Provide the (X, Y) coordinate of the cell's center where the given text is located.  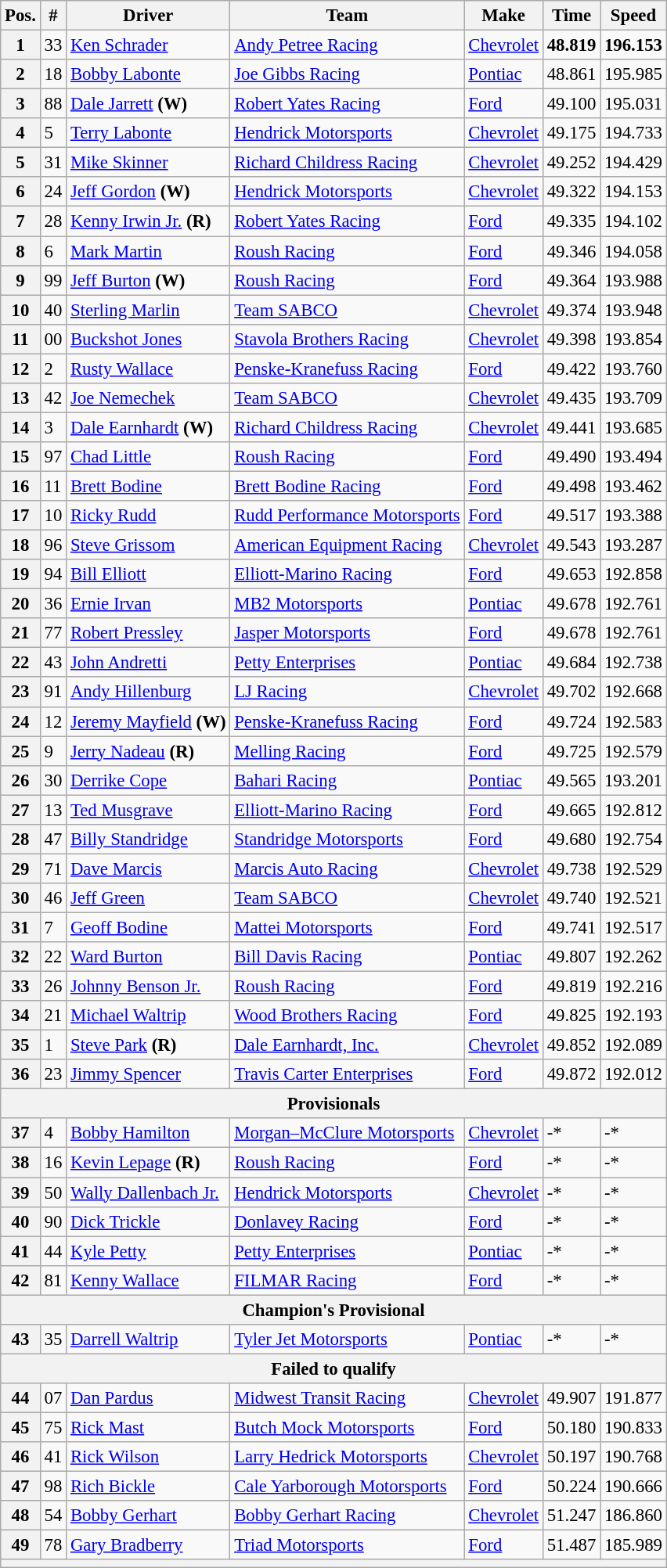
54 (53, 1516)
192.738 (634, 663)
Rudd Performance Motorsports (348, 516)
Time (571, 16)
193.201 (634, 780)
97 (53, 457)
49.738 (571, 869)
Bobby Gerhart Racing (348, 1516)
Bobby Labonte (149, 74)
194.058 (634, 251)
Chad Little (149, 457)
192.216 (634, 987)
19 (20, 574)
48 (20, 1516)
Brett Bodine (149, 486)
Jeff Burton (W) (149, 280)
FILMAR Racing (348, 1280)
192.012 (634, 1074)
49.322 (571, 192)
192.521 (634, 898)
49.543 (571, 545)
Travis Carter Enterprises (348, 1074)
Speed (634, 16)
49.725 (571, 751)
Ken Schrader (149, 45)
192.517 (634, 927)
190.833 (634, 1427)
Steve Park (R) (149, 1045)
49.374 (571, 310)
193.948 (634, 310)
Provisionals (333, 1104)
195.985 (634, 74)
193.854 (634, 339)
48.819 (571, 45)
Bobby Gerhart (149, 1516)
194.102 (634, 221)
71 (53, 869)
Mike Skinner (149, 163)
Team (348, 16)
8 (20, 251)
Bill Elliott (149, 574)
38 (20, 1163)
Steve Grissom (149, 545)
Joe Nemechek (149, 398)
Darrell Waltrip (149, 1340)
Jasper Motorsports (348, 633)
27 (20, 810)
Billy Standridge (149, 840)
Dan Pardus (149, 1398)
192.529 (634, 869)
192.262 (634, 957)
49.807 (571, 957)
Mark Martin (149, 251)
91 (53, 692)
Bill Davis Racing (348, 957)
49.724 (571, 721)
Rick Wilson (149, 1457)
49.825 (571, 1016)
Jeff Gordon (W) (149, 192)
190.666 (634, 1487)
Larry Hedrick Motorsports (348, 1457)
Ward Burton (149, 957)
Johnny Benson Jr. (149, 987)
Morgan–McClure Motorsports (348, 1134)
Ted Musgrave (149, 810)
49.100 (571, 104)
Ernie Irvan (149, 604)
32 (20, 957)
49.819 (571, 987)
Wally Dallenbach Jr. (149, 1192)
49.872 (571, 1074)
94 (53, 574)
192.089 (634, 1045)
Mattei Motorsports (348, 927)
88 (53, 104)
Marcis Auto Racing (348, 869)
25 (20, 751)
LJ Racing (348, 692)
Rick Mast (149, 1427)
Tyler Jet Motorsports (348, 1340)
Bobby Hamilton (149, 1134)
14 (20, 427)
99 (53, 280)
Cale Yarborough Motorsports (348, 1487)
Joe Gibbs Racing (348, 74)
Make (503, 16)
49.346 (571, 251)
Derrike Cope (149, 780)
49.498 (571, 486)
00 (53, 339)
49.740 (571, 898)
196.153 (634, 45)
49.398 (571, 339)
Andy Hillenburg (149, 692)
49.364 (571, 280)
Donlavey Racing (348, 1221)
49.565 (571, 780)
81 (53, 1280)
192.193 (634, 1016)
Rusty Wallace (149, 369)
Standridge Motorsports (348, 840)
Pos. (20, 16)
Gary Bradberry (149, 1545)
15 (20, 457)
Triad Motorsports (348, 1545)
Dale Earnhardt (W) (149, 427)
Dick Trickle (149, 1221)
194.429 (634, 163)
50 (53, 1192)
Dale Earnhardt, Inc. (348, 1045)
Kyle Petty (149, 1251)
49.907 (571, 1398)
50.197 (571, 1457)
190.768 (634, 1457)
193.760 (634, 369)
192.858 (634, 574)
51.487 (571, 1545)
Stavola Brothers Racing (348, 339)
49.852 (571, 1045)
39 (20, 1192)
49.175 (571, 133)
49.680 (571, 840)
51.247 (571, 1516)
49.435 (571, 398)
193.988 (634, 280)
Kenny Irwin Jr. (R) (149, 221)
50.180 (571, 1427)
Wood Brothers Racing (348, 1016)
Jimmy Spencer (149, 1074)
192.579 (634, 751)
Andy Petree Racing (348, 45)
Brett Bodine Racing (348, 486)
49.665 (571, 810)
Jerry Nadeau (R) (149, 751)
49.441 (571, 427)
192.812 (634, 810)
193.685 (634, 427)
78 (53, 1545)
20 (20, 604)
98 (53, 1487)
Failed to qualify (333, 1368)
191.877 (634, 1398)
192.583 (634, 721)
Driver (149, 16)
American Equipment Racing (348, 545)
90 (53, 1221)
17 (20, 516)
29 (20, 869)
49.252 (571, 163)
MB2 Motorsports (348, 604)
186.860 (634, 1516)
Butch Mock Motorsports (348, 1427)
77 (53, 633)
194.153 (634, 192)
Jeff Green (149, 898)
45 (20, 1427)
Champion's Provisional (333, 1310)
Robert Pressley (149, 633)
49.517 (571, 516)
Kevin Lepage (R) (149, 1163)
49.684 (571, 663)
194.733 (634, 133)
75 (53, 1427)
# (53, 16)
Dale Jarrett (W) (149, 104)
Ricky Rudd (149, 516)
185.989 (634, 1545)
193.287 (634, 545)
50.224 (571, 1487)
John Andretti (149, 663)
Dave Marcis (149, 869)
192.668 (634, 692)
49.741 (571, 927)
96 (53, 545)
Jeremy Mayfield (W) (149, 721)
37 (20, 1134)
49.490 (571, 457)
Sterling Marlin (149, 310)
49.653 (571, 574)
Kenny Wallace (149, 1280)
Bahari Racing (348, 780)
07 (53, 1398)
49.335 (571, 221)
34 (20, 1016)
193.388 (634, 516)
195.031 (634, 104)
Midwest Transit Racing (348, 1398)
Rich Bickle (149, 1487)
Terry Labonte (149, 133)
193.709 (634, 398)
Melling Racing (348, 751)
49.422 (571, 369)
193.494 (634, 457)
Michael Waltrip (149, 1016)
49.702 (571, 692)
Buckshot Jones (149, 339)
193.462 (634, 486)
48.861 (571, 74)
49 (20, 1545)
192.754 (634, 840)
Geoff Bodine (149, 927)
